Scan for the cell matching the given text and deliver its [x, y] coordinate at center. 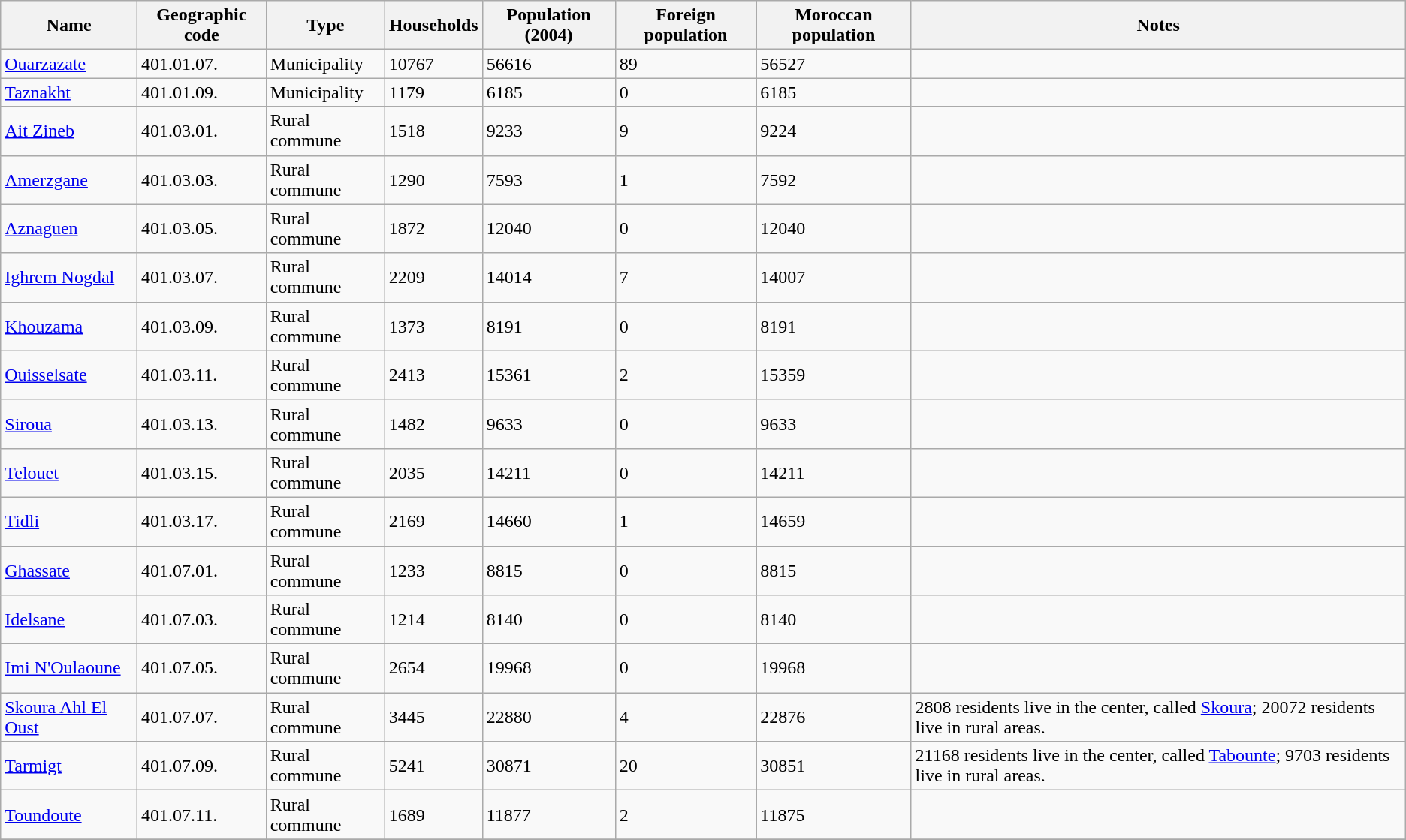
Amerzgane [69, 180]
Idelsane [69, 620]
Aznaguen [69, 228]
2209 [433, 278]
401.03.05. [202, 228]
11877 [548, 815]
1689 [433, 815]
Households [433, 26]
401.03.17. [202, 521]
2169 [433, 521]
Ouarzazate [69, 64]
Ait Zineb [69, 131]
401.07.01. [202, 571]
15361 [548, 375]
9224 [834, 131]
20 [686, 766]
4 [686, 718]
Notes [1158, 26]
2035 [433, 473]
7592 [834, 180]
22880 [548, 718]
Imi N'Oulaoune [69, 668]
Foreign population [686, 26]
14014 [548, 278]
1373 [433, 326]
9233 [548, 131]
56616 [548, 64]
Taznakht [69, 92]
Telouet [69, 473]
1518 [433, 131]
7 [686, 278]
22876 [834, 718]
401.03.09. [202, 326]
2808 residents live in the center, called Skoura; 20072 residents live in rural areas. [1158, 718]
Geographic code [202, 26]
30851 [834, 766]
401.01.09. [202, 92]
Ighrem Nogdal [69, 278]
401.07.09. [202, 766]
56527 [834, 64]
14660 [548, 521]
Type [325, 26]
1482 [433, 423]
5241 [433, 766]
9 [686, 131]
11875 [834, 815]
30871 [548, 766]
1872 [433, 228]
14007 [834, 278]
1233 [433, 571]
401.07.07. [202, 718]
Tarmigt [69, 766]
1179 [433, 92]
21168 residents live in the center, called Tabounte; 9703 residents live in rural areas. [1158, 766]
1214 [433, 620]
401.07.05. [202, 668]
401.03.13. [202, 423]
7593 [548, 180]
89 [686, 64]
10767 [433, 64]
3445 [433, 718]
2654 [433, 668]
Toundoute [69, 815]
Khouzama [69, 326]
15359 [834, 375]
401.07.03. [202, 620]
Population (2004) [548, 26]
14659 [834, 521]
1290 [433, 180]
401.03.07. [202, 278]
Name [69, 26]
Ghassate [69, 571]
Skoura Ahl El Oust [69, 718]
401.07.11. [202, 815]
Siroua [69, 423]
401.01.07. [202, 64]
401.03.15. [202, 473]
401.03.11. [202, 375]
401.03.03. [202, 180]
2413 [433, 375]
Moroccan population [834, 26]
Tidli [69, 521]
401.03.01. [202, 131]
Ouisselsate [69, 375]
